Search for the cell housing the specified text and yield its [X, Y] center coordinate. 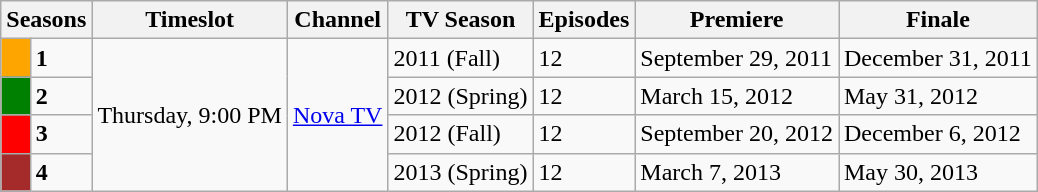
Channel [338, 20]
2011 (Fall) [460, 58]
2012 (Spring) [460, 96]
1 [61, 58]
2 [61, 96]
March 15, 2012 [737, 96]
May 31, 2012 [938, 96]
March 7, 2013 [737, 172]
December 6, 2012 [938, 134]
3 [61, 134]
4 [61, 172]
Thursday, 9:00 PM [190, 115]
2013 (Spring) [460, 172]
Finale [938, 20]
Seasons [46, 20]
2012 (Fall) [460, 134]
September 29, 2011 [737, 58]
December 31, 2011 [938, 58]
Premiere [737, 20]
Timeslot [190, 20]
May 30, 2013 [938, 172]
Episodes [584, 20]
Nova TV [338, 115]
September 20, 2012 [737, 134]
TV Season [460, 20]
